Locate the cell with the specified text and output its [x, y] center coordinate. 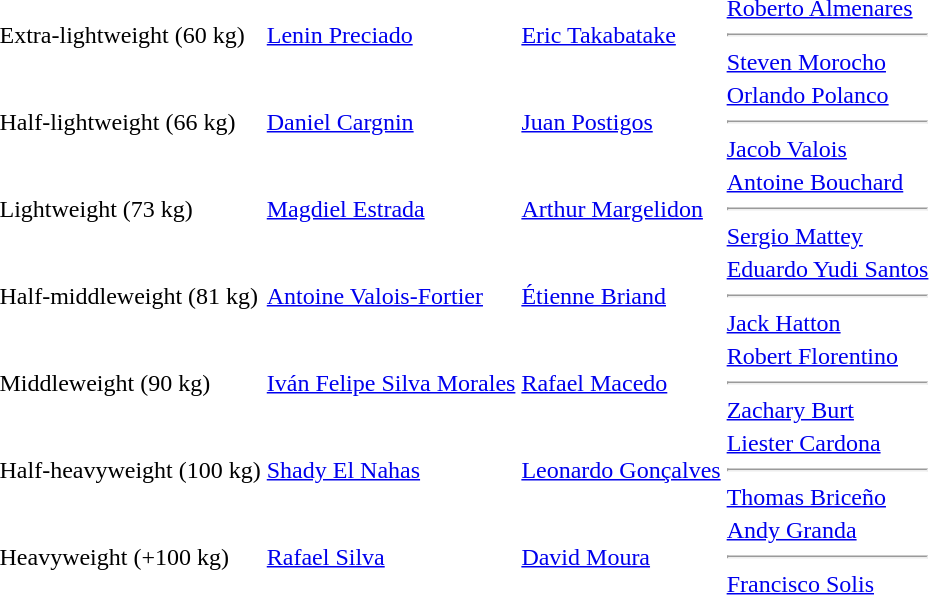
Arthur Margelidon [621, 209]
Magdiel Estrada [391, 209]
Étienne Briand [621, 296]
Rafael Macedo [621, 383]
Daniel Cargnin [391, 122]
Antoine Valois-Fortier [391, 296]
Leonardo Gonçalves [621, 470]
Juan Postigos [621, 122]
Iván Felipe Silva Morales [391, 383]
Shady El Nahas [391, 470]
